Return the (X, Y) coordinate for the center point of the cell that contains the specified text.  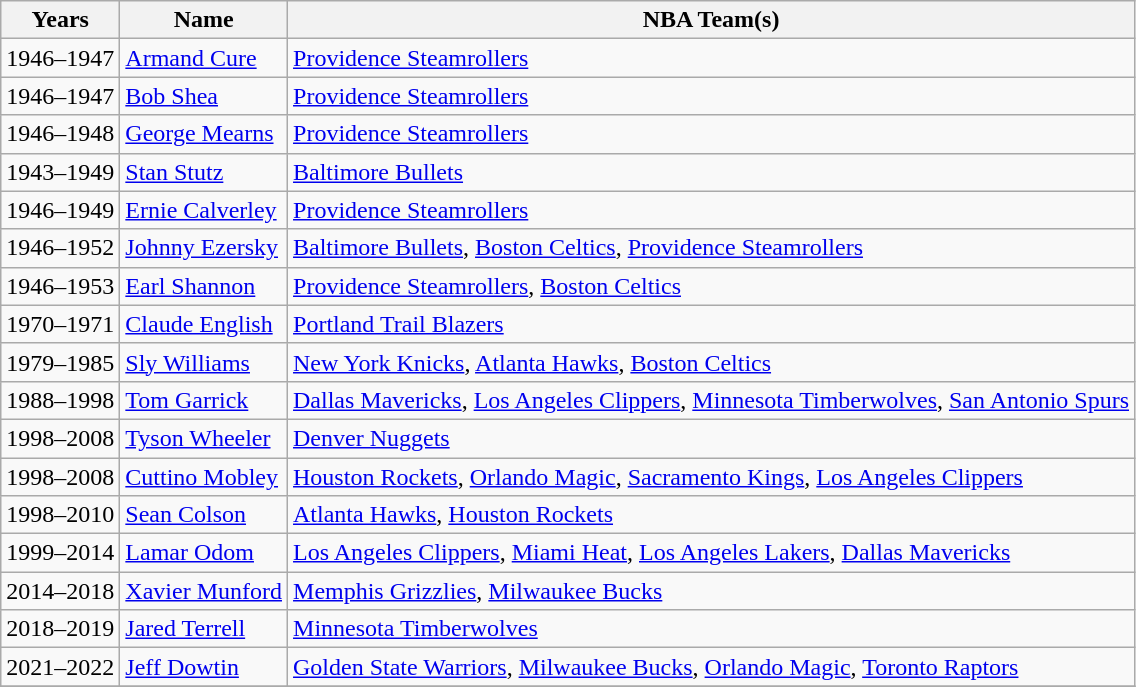
1998–2010 (60, 515)
Sean Colson (204, 515)
Cuttino Mobley (204, 477)
Bob Shea (204, 96)
Baltimore Bullets (712, 172)
2021–2022 (60, 667)
1999–2014 (60, 553)
2018–2019 (60, 629)
NBA Team(s) (712, 20)
Jared Terrell (204, 629)
Ernie Calverley (204, 210)
Name (204, 20)
Providence Steamrollers, Boston Celtics (712, 286)
Jeff Dowtin (204, 667)
New York Knicks, Atlanta Hawks, Boston Celtics (712, 362)
1979–1985 (60, 362)
1946–1953 (60, 286)
Earl Shannon (204, 286)
2014–2018 (60, 591)
Johnny Ezersky (204, 248)
1946–1949 (60, 210)
1988–1998 (60, 400)
1946–1952 (60, 248)
Atlanta Hawks, Houston Rockets (712, 515)
Sly Williams (204, 362)
Denver Nuggets (712, 438)
George Mearns (204, 134)
Minnesota Timberwolves (712, 629)
Baltimore Bullets, Boston Celtics, Providence Steamrollers (712, 248)
Tom Garrick (204, 400)
Memphis Grizzlies, Milwaukee Bucks (712, 591)
1946–1948 (60, 134)
Claude English (204, 324)
1970–1971 (60, 324)
Portland Trail Blazers (712, 324)
Lamar Odom (204, 553)
1943–1949 (60, 172)
Tyson Wheeler (204, 438)
Years (60, 20)
Dallas Mavericks, Los Angeles Clippers, Minnesota Timberwolves, San Antonio Spurs (712, 400)
Los Angeles Clippers, Miami Heat, Los Angeles Lakers, Dallas Mavericks (712, 553)
Stan Stutz (204, 172)
Armand Cure (204, 58)
Xavier Munford (204, 591)
Golden State Warriors, Milwaukee Bucks, Orlando Magic, Toronto Raptors (712, 667)
Houston Rockets, Orlando Magic, Sacramento Kings, Los Angeles Clippers (712, 477)
